Determine the (x, y) coordinate at the center of the cell enclosing the given text.  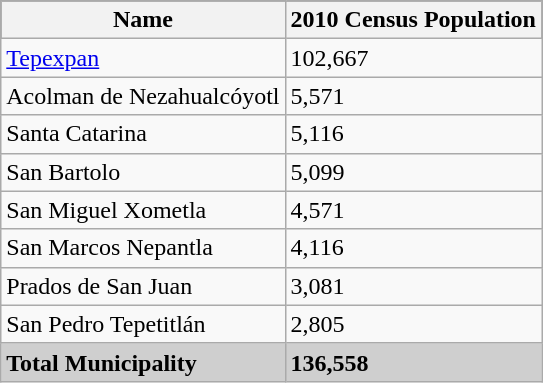
San Marcos Nepantla (143, 248)
Tepexpan (143, 58)
Prados de San Juan (143, 286)
5,099 (413, 172)
Santa Catarina (143, 134)
2,805 (413, 324)
Total Municipality (143, 362)
San Bartolo (143, 172)
4,571 (413, 210)
San Miguel Xometla (143, 210)
102,667 (413, 58)
2010 Census Population (413, 20)
3,081 (413, 286)
Acolman de Nezahualcóyotl (143, 96)
136,558 (413, 362)
4,116 (413, 248)
San Pedro Tepetitlán (143, 324)
Name (143, 20)
5,116 (413, 134)
5,571 (413, 96)
